Return [x, y] of the center of cell containing provided text 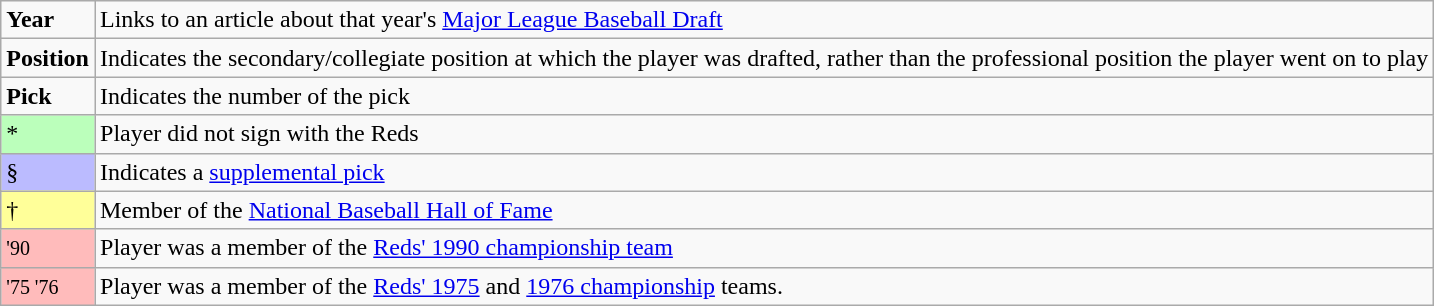
Player was a member of the Reds' 1975 and 1976 championship teams. [764, 286]
Indicates the number of the pick [764, 96]
Player was a member of the Reds' 1990 championship team [764, 248]
Pick [48, 96]
'90 [48, 248]
Links to an article about that year's Major League Baseball Draft [764, 20]
* [48, 134]
Indicates a supplemental pick [764, 172]
§ [48, 172]
† [48, 210]
Year [48, 20]
Position [48, 58]
Member of the National Baseball Hall of Fame [764, 210]
'75 '76 [48, 286]
Indicates the secondary/collegiate position at which the player was drafted, rather than the professional position the player went on to play [764, 58]
Player did not sign with the Reds [764, 134]
